Locate the cell with the specified text and output its (X, Y) center coordinate. 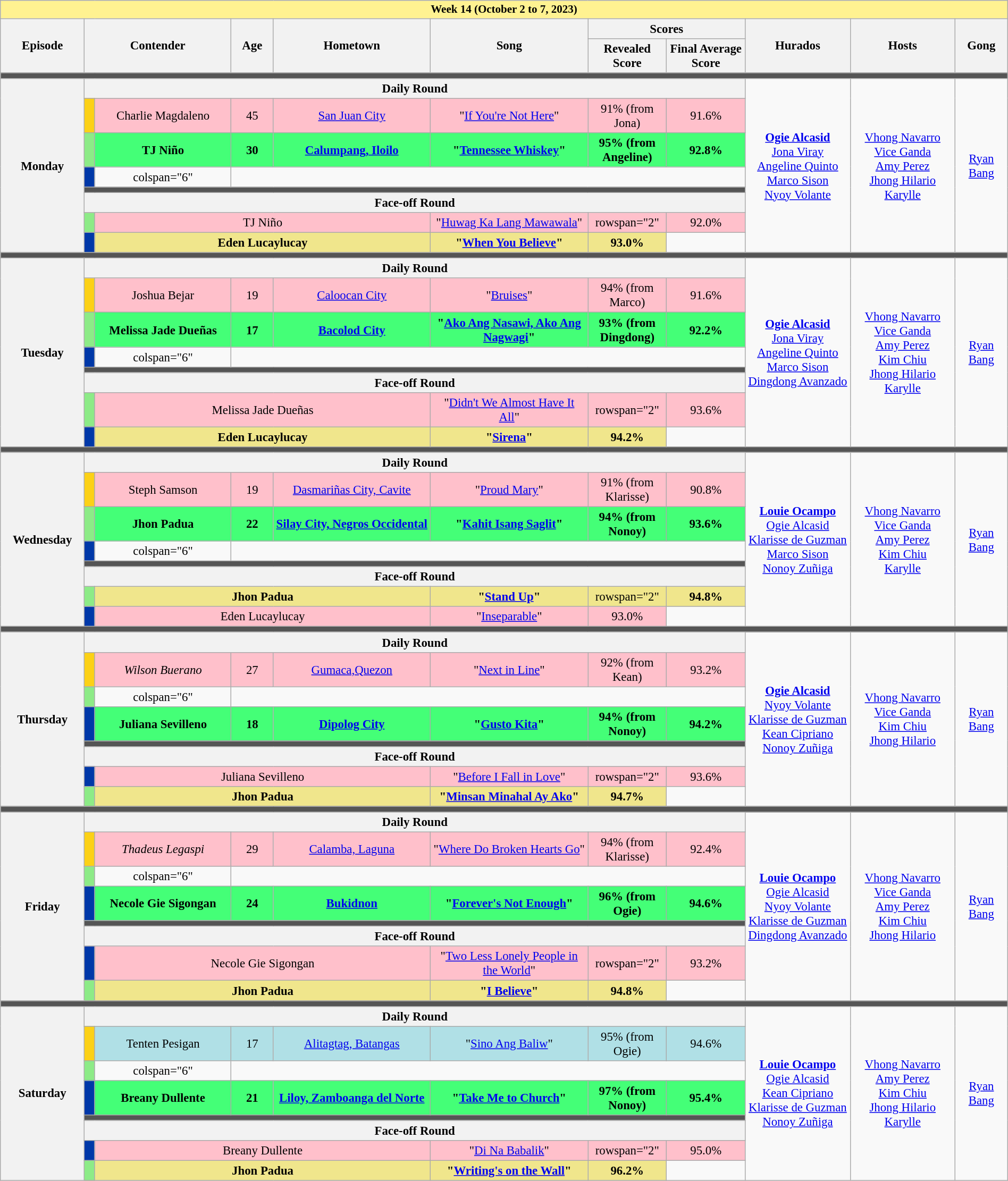
Wednesday (43, 539)
94% (from Klarisse) (627, 849)
"When You Believe" (509, 243)
Dasmariñas City, Cavite (352, 490)
Friday (43, 907)
91% (from Klarisse) (627, 490)
29 (252, 849)
96% (from Ogie) (627, 904)
Charlie Magdaleno (163, 116)
San Juan City (352, 116)
"I Believe" (509, 991)
Week 14 (October 2 to 7, 2023) (504, 10)
95.0% (706, 1151)
92.2% (706, 330)
"Where Do Broken Hearts Go" (509, 849)
"Writing's on the Wall" (509, 1170)
Revealed Score (627, 55)
Vhong NavarroVice GandaKim ChiuJhong Hilario (903, 720)
"Forever's Not Enough" (509, 904)
"Didn't We Almost Have It All" (509, 410)
Gong (981, 46)
90.8% (706, 490)
"Ako Ang Nasawi, Ako Ang Nagwagi" (509, 330)
Louie OcampoOgie AlcasidKean CiprianoKlarisse de GuzmanNonoy Zuñiga (797, 1093)
Final Average Score (706, 55)
Ogie AlcasidJona VirayAngeline QuintoMarco SisonNyoy Volante (797, 166)
Tenten Pesigan (163, 1044)
Monday (43, 166)
30 (252, 150)
Silay City, Negros Occidental (352, 524)
95% (from Angeline) (627, 150)
Calamba, Laguna (352, 849)
92.8% (706, 150)
Wilson Buerano (163, 670)
Bacolod City (352, 330)
Gumaca,Quezon (352, 670)
"Bruises" (509, 296)
"Di Na Babalik" (509, 1151)
"Stand Up" (509, 597)
"If You're Not Here" (509, 116)
Liloy, Zamboanga del Norte (352, 1098)
Episode (43, 46)
94% (from Marco) (627, 296)
Hometown (352, 46)
Vhong NavarroVice GandaAmy PerezKim ChiuJhong Hilario (903, 907)
"Sirena" (509, 437)
"Proud Mary" (509, 490)
"Next in Line" (509, 670)
Vhong NavarroVice GandaAmy PerezKim ChiuKarylle (903, 539)
92.0% (706, 223)
Age (252, 46)
95% (from Ogie) (627, 1044)
Vhong NavarroAmy PerezKim ChiuJhong HilarioKarylle (903, 1093)
24 (252, 904)
94.7% (627, 797)
Tuesday (43, 353)
Joshua Bejar (163, 296)
Thadeus Legaspi (163, 849)
18 (252, 724)
22 (252, 524)
Louie OcampoOgie AlcasidKlarisse de GuzmanMarco SisonNonoy Zuñiga (797, 539)
Ogie AlcasidNyoy VolanteKlarisse de GuzmanKean CiprianoNonoy Zuñiga (797, 720)
"Before I Fall in Love" (509, 777)
92.4% (706, 849)
"Minsan Minahal Ay Ako" (509, 797)
Vhong NavarroVice GandaAmy PerezKim ChiuJhong HilarioKarylle (903, 353)
Vhong NavarroVice GandaAmy PerezJhong HilarioKarylle (903, 166)
"Take Me to Church" (509, 1098)
91% (from Jona) (627, 116)
92% (from Kean) (627, 670)
"Inseparable" (509, 617)
21 (252, 1098)
Ogie AlcasidJona VirayAngeline QuintoMarco SisonDingdong Avanzado (797, 353)
"Kahit Isang Saglit" (509, 524)
Contender (158, 46)
Thursday (43, 720)
45 (252, 116)
Hurados (797, 46)
Song (509, 46)
97% (from Nonoy) (627, 1098)
"Gusto Kita" (509, 724)
Dipolog City (352, 724)
"Sino Ang Baliw" (509, 1044)
Louie OcampoOgie AlcasidNyoy VolanteKlarisse de GuzmanDingdong Avanzado (797, 907)
"Tennessee Whiskey" (509, 150)
Saturday (43, 1093)
"Two Less Lonely People in the World" (509, 964)
Bukidnon (352, 904)
Scores (667, 29)
Caloocan City (352, 296)
Steph Samson (163, 490)
95.4% (706, 1098)
27 (252, 670)
"Huwag Ka Lang Mawawala" (509, 223)
Hosts (903, 46)
93% (from Dingdong) (627, 330)
Alitagtag, Batangas (352, 1044)
96.2% (627, 1170)
Calumpang, Iloilo (352, 150)
